Find where the given text appears and provide that cell's center as [x, y] coordinate. 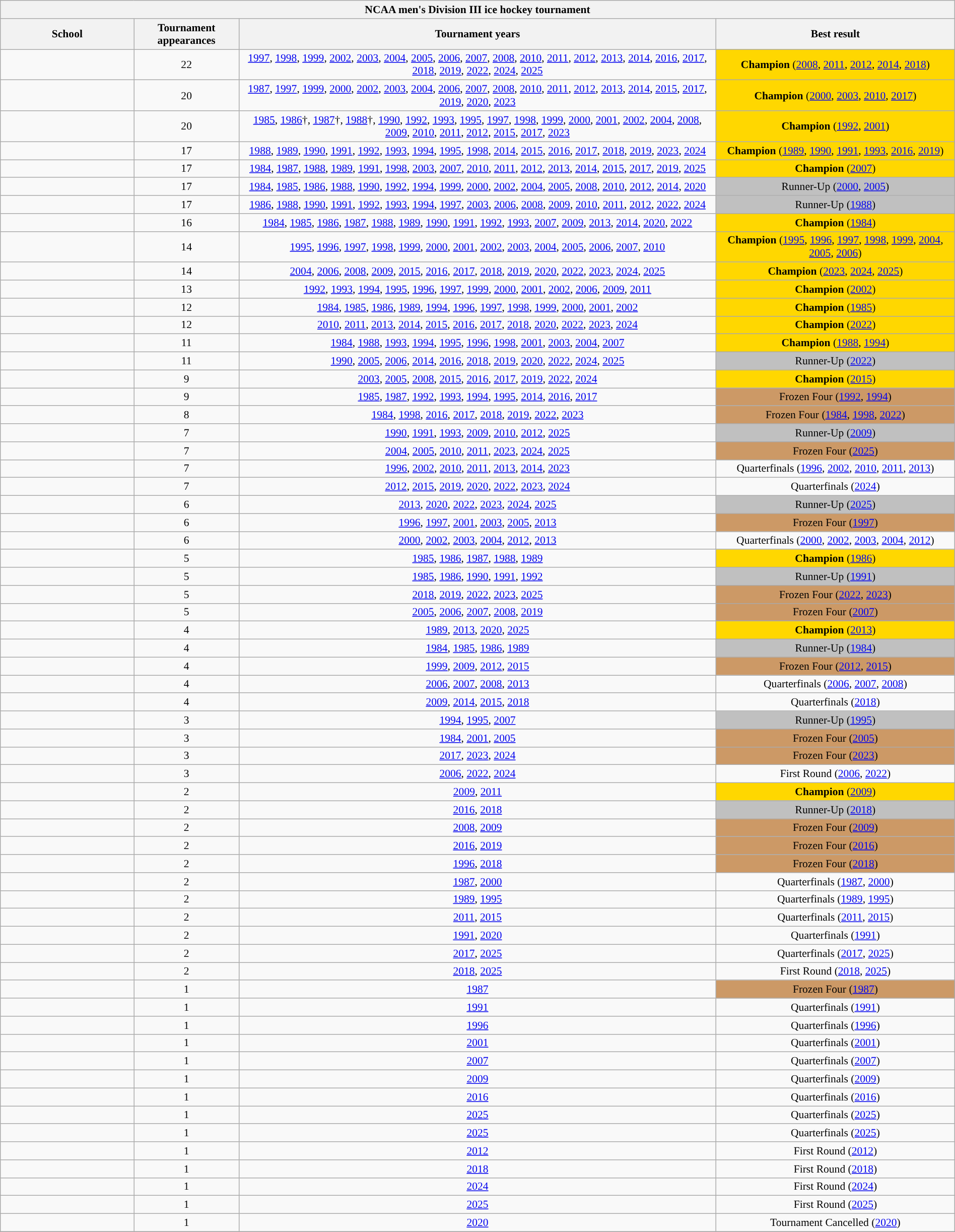
Runner-Up (1991) [836, 576]
1985, 1987, 1992, 1993, 1994, 1995, 2014, 2016, 2017 [477, 397]
Quarterfinals (2024) [836, 487]
2018, 2025 [477, 971]
1990, 2005, 2006, 2014, 2016, 2018, 2019, 2020, 2022, 2024, 2025 [477, 361]
2017, 2025 [477, 953]
Frozen Four (2022, 2023) [836, 595]
Champion (2008, 2011, 2012, 2014, 2018) [836, 64]
1985, 1986†, 1987†, 1988†, 1990, 1992, 1993, 1995, 1997, 1998, 1999, 2000, 2001, 2002, 2004, 2008, 2009, 2010, 2011, 2012, 2015, 2017, 2023 [477, 126]
Quarterfinals (2006, 2007, 2008) [836, 684]
2024 [477, 1187]
Champion (1988, 1994) [836, 343]
2018 [477, 1169]
1987, 1997, 1999, 2000, 2002, 2003, 2004, 2006, 2007, 2008, 2010, 2011, 2012, 2013, 2014, 2015, 2017, 2019, 2020, 2023 [477, 96]
2011, 2015 [477, 918]
1985, 1986, 1990, 1991, 1992 [477, 576]
First Round (2006, 2022) [836, 774]
2018, 2019, 2022, 2023, 2025 [477, 595]
2005, 2006, 2007, 2008, 2019 [477, 612]
Quarterfinals (2018) [836, 702]
Champion (2022) [836, 325]
Runner-Up (1988) [836, 205]
Runner-Up (2025) [836, 505]
2003, 2005, 2008, 2015, 2016, 2017, 2019, 2022, 2024 [477, 379]
1996 [477, 1025]
16 [186, 223]
Champion (2013) [836, 630]
2007 [477, 1061]
Quarterfinals (2011, 2015) [836, 918]
Runner-Up (2022) [836, 361]
1985, 1986, 1987, 1988, 1989 [477, 559]
Quarterfinals (2001) [836, 1043]
Champion (2002) [836, 289]
Quarterfinals (1987, 2000) [836, 882]
2009 [477, 1079]
First Round (2012) [836, 1151]
1986, 1988, 1990, 1991, 1992, 1993, 1994, 1997, 2003, 2006, 2008, 2009, 2010, 2011, 2012, 2022, 2024 [477, 205]
School [67, 34]
1984, 1998, 2016, 2017, 2018, 2019, 2022, 2023 [477, 415]
2006, 2022, 2024 [477, 774]
Quarterfinals (2016) [836, 1097]
2009, 2011 [477, 792]
Runner-Up (2018) [836, 810]
NCAA men's Division III ice hockey tournament [477, 10]
1984, 1987, 1988, 1989, 1991, 1998, 2003, 2007, 2010, 2011, 2012, 2013, 2014, 2015, 2017, 2019, 2025 [477, 169]
2010, 2011, 2013, 2014, 2015, 2016, 2017, 2018, 2020, 2022, 2023, 2024 [477, 325]
2013, 2020, 2022, 2023, 2024, 2025 [477, 505]
2006, 2007, 2008, 2013 [477, 684]
Champion (2023, 2024, 2025) [836, 272]
1984, 1985, 1986, 1988, 1990, 1992, 1994, 1999, 2000, 2002, 2004, 2005, 2008, 2010, 2012, 2014, 2020 [477, 187]
Frozen Four (2018) [836, 864]
22 [186, 64]
1984, 1985, 1986, 1989, 1994, 1996, 1997, 1998, 1999, 2000, 2001, 2002 [477, 307]
1987, 2000 [477, 882]
1996, 2018 [477, 864]
13 [186, 289]
2016, 2019 [477, 846]
First Round (2024) [836, 1187]
First Round (2018) [836, 1169]
Frozen Four (1987) [836, 990]
1984, 2001, 2005 [477, 738]
1996, 2002, 2010, 2011, 2013, 2014, 2023 [477, 469]
2001 [477, 1043]
1992, 1993, 1994, 1995, 1996, 1997, 1999, 2000, 2001, 2002, 2006, 2009, 2011 [477, 289]
Champion (2015) [836, 379]
Frozen Four (2025) [836, 451]
Champion (1992, 2001) [836, 126]
1999, 2009, 2012, 2015 [477, 666]
2000, 2002, 2003, 2004, 2012, 2013 [477, 541]
Champion (2000, 2003, 2010, 2017) [836, 96]
Best result [836, 34]
Champion (2007) [836, 169]
2017, 2023, 2024 [477, 756]
1996, 1997, 2001, 2003, 2005, 2013 [477, 523]
2020 [477, 1223]
Champion (1995, 1996, 1997, 1998, 1999, 2004, 2005, 2006) [836, 247]
1988, 1989, 1990, 1991, 1992, 1993, 1994, 1995, 1998, 2014, 2015, 2016, 2017, 2018, 2019, 2023, 2024 [477, 151]
1984, 1985, 1986, 1987, 1988, 1989, 1990, 1991, 1992, 1993, 2007, 2009, 2013, 2014, 2020, 2022 [477, 223]
Tournament Cancelled (2020) [836, 1223]
1995, 1996, 1997, 1998, 1999, 2000, 2001, 2002, 2003, 2004, 2005, 2006, 2007, 2010 [477, 247]
Quarterfinals (2007) [836, 1061]
Frozen Four (2023) [836, 756]
Frozen Four (1997) [836, 523]
Frozen Four (2005) [836, 738]
Runner-Up (1984) [836, 649]
First Round (2025) [836, 1205]
2004, 2006, 2008, 2009, 2015, 2016, 2017, 2018, 2019, 2020, 2022, 2023, 2024, 2025 [477, 272]
1990, 1991, 1993, 2009, 2010, 2012, 2025 [477, 433]
1989, 1995 [477, 899]
1991 [477, 1007]
Quarterfinals (1996, 2002, 2010, 2011, 2013) [836, 469]
1984, 1988, 1993, 1994, 1995, 1996, 1998, 2001, 2003, 2004, 2007 [477, 343]
1989, 2013, 2020, 2025 [477, 630]
2012, 2015, 2019, 2020, 2022, 2023, 2024 [477, 487]
Quarterfinals (1996) [836, 1025]
Frozen Four (2009) [836, 828]
1997, 1998, 1999, 2002, 2003, 2004, 2005, 2006, 2007, 2008, 2010, 2011, 2012, 2013, 2014, 2016, 2017, 2018, 2019, 2022, 2024, 2025 [477, 64]
Frozen Four (1984, 1998, 2022) [836, 415]
Runner-Up (2000, 2005) [836, 187]
2012 [477, 1151]
Frozen Four (2007) [836, 612]
2008, 2009 [477, 828]
1994, 1995, 2007 [477, 720]
Tournament years [477, 34]
Quarterfinals (1989, 1995) [836, 899]
1984, 1985, 1986, 1989 [477, 649]
1987 [477, 990]
2004, 2005, 2010, 2011, 2023, 2024, 2025 [477, 451]
Champion (1984) [836, 223]
Frozen Four (1992, 1994) [836, 397]
Quarterfinals (2000, 2002, 2003, 2004, 2012) [836, 541]
Champion (1985) [836, 307]
Frozen Four (2016) [836, 846]
2009, 2014, 2015, 2018 [477, 702]
Quarterfinals (2009) [836, 1079]
Champion (1989, 1990, 1991, 1993, 2016, 2019) [836, 151]
Runner-Up (2009) [836, 433]
1991, 2020 [477, 936]
Quarterfinals (2017, 2025) [836, 953]
Champion (1986) [836, 559]
First Round (2018, 2025) [836, 971]
Tournament appearances [186, 34]
Runner-Up (1995) [836, 720]
2016, 2018 [477, 810]
8 [186, 415]
Champion (2009) [836, 792]
2016 [477, 1097]
Frozen Four (2012, 2015) [836, 666]
